Provide the [X, Y] coordinate of the cell's center where the given text is located.  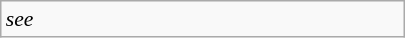
see [203, 19]
